Extract the (x, y) coordinate from the center of the cell holding the provided text.  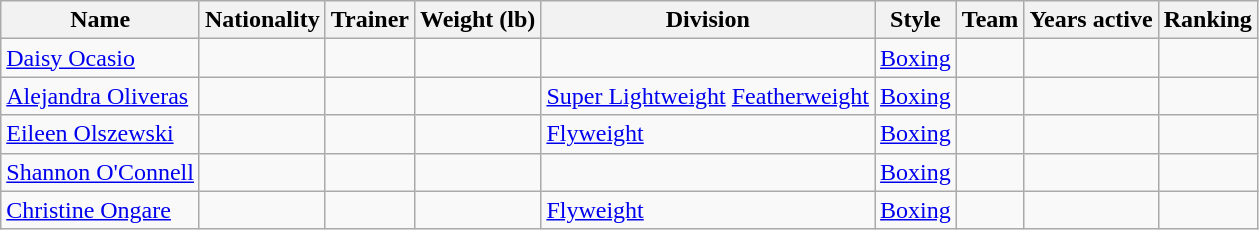
Daisy Ocasio (100, 58)
Alejandra Oliveras (100, 96)
Super Lightweight Featherweight (708, 96)
Christine Ongare (100, 210)
Ranking (1208, 20)
Division (708, 20)
Name (100, 20)
Eileen Olszewski (100, 134)
Shannon O'Connell (100, 172)
Trainer (370, 20)
Years active (1091, 20)
Team (990, 20)
Weight (lb) (477, 20)
Style (916, 20)
Nationality (262, 20)
